Pinpoint the cell where the given text exists, returning its (X, Y) midpoint coordinate. 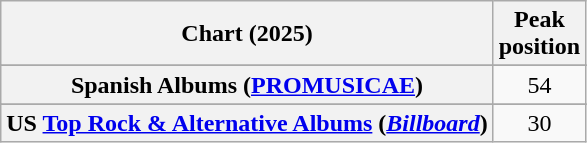
Peakposition (539, 34)
US Top Rock & Alternative Albums (Billboard) (247, 123)
Spanish Albums (PROMUSICAE) (247, 85)
30 (539, 123)
Chart (2025) (247, 34)
54 (539, 85)
